Scan for the cell matching the given text and deliver its (X, Y) coordinate at center. 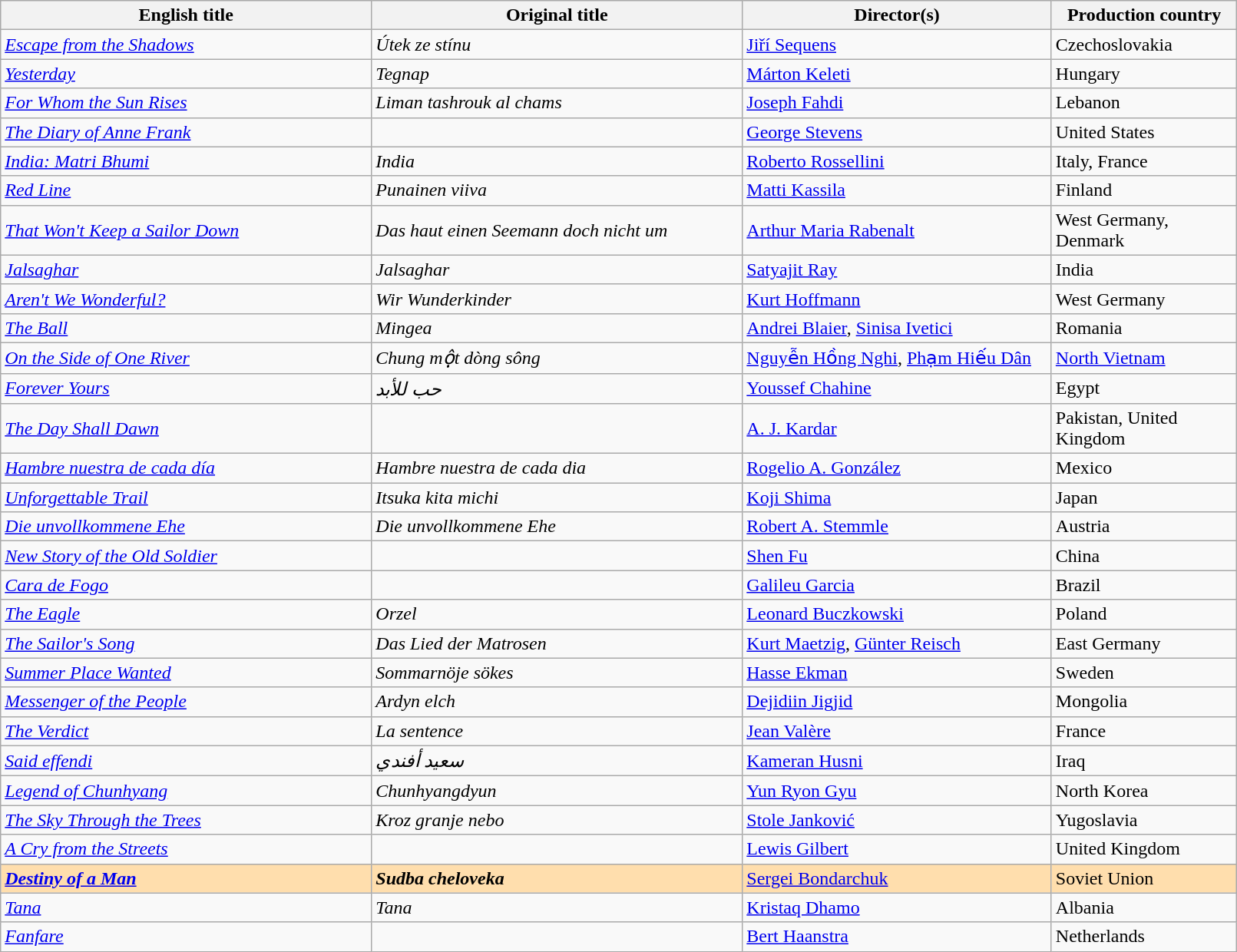
Bert Haanstra (897, 937)
Legend of Chunhyang (186, 791)
Poland (1144, 614)
Sudba cheloveka (557, 878)
Kroz granje nebo (557, 820)
China (1144, 556)
United States (1144, 132)
On the Side of One River (186, 358)
Kameran Husni (897, 761)
Shen Fu (897, 556)
Egypt (1144, 388)
George Stevens (897, 132)
Iraq (1144, 761)
English title (186, 15)
Unforgettable Trail (186, 497)
سعيد أفندي (557, 761)
Tegnap (557, 74)
Mexico (1144, 468)
Joseph Fahdi (897, 103)
Forever Yours (186, 388)
West Germany (1144, 299)
Austria (1144, 527)
The Day Shall Dawn (186, 428)
Cara de Fogo (186, 585)
Brazil (1144, 585)
Liman tashrouk al chams (557, 103)
The Diary of Anne Frank (186, 132)
Andrei Blaier, Sinisa Ivetici (897, 328)
Production country (1144, 15)
New Story of the Old Soldier (186, 556)
Hasse Ekman (897, 673)
Hambre nuestra de cada dia (557, 468)
East Germany (1144, 643)
West Germany, Denmark (1144, 230)
Satyajit Ray (897, 269)
Ardyn elch (557, 702)
The Sailor's Song (186, 643)
Útek ze stínu (557, 45)
Pakistan, United Kingdom (1144, 428)
United Kingdom (1144, 849)
Yun Ryon Gyu (897, 791)
Italy, France (1144, 161)
A. J. Kardar (897, 428)
Netherlands (1144, 937)
Dejidiin Jigjid (897, 702)
Fanfare (186, 937)
Japan (1144, 497)
Summer Place Wanted (186, 673)
Escape from the Shadows (186, 45)
Hambre nuestra de cada día (186, 468)
Robert A. Stemmle (897, 527)
Aren't We Wonderful? (186, 299)
Sommarnöje sökes (557, 673)
Czechoslovakia (1144, 45)
Leonard Buczkowski (897, 614)
Lebanon (1144, 103)
Sergei Bondarchuk (897, 878)
Messenger of the People (186, 702)
Lewis Gilbert (897, 849)
Itsuka kita michi (557, 497)
Roberto Rossellini (897, 161)
Yugoslavia (1144, 820)
Nguyễn Hồng Nghi, Phạm Hiếu Dân (897, 358)
Said effendi (186, 761)
France (1144, 731)
North Vietnam (1144, 358)
Chunhyangdyun (557, 791)
Yesterday (186, 74)
Arthur Maria Rabenalt (897, 230)
For Whom the Sun Rises (186, 103)
Márton Keleti (897, 74)
The Sky Through the Trees (186, 820)
The Verdict (186, 731)
Romania (1144, 328)
Soviet Union (1144, 878)
The Ball (186, 328)
Kurt Hoffmann (897, 299)
Wir Wunderkinder (557, 299)
Destiny of a Man (186, 878)
Mingea (557, 328)
India: Matri Bhumi (186, 161)
Sweden (1144, 673)
Mongolia (1144, 702)
Director(s) (897, 15)
Original title (557, 15)
Galileu Garcia (897, 585)
The Eagle (186, 614)
Punainen viiva (557, 190)
Kristaq Dhamo (897, 907)
حب للأبد (557, 388)
A Cry from the Streets (186, 849)
That Won't Keep a Sailor Down (186, 230)
Jean Valère (897, 731)
Das Lied der Matrosen (557, 643)
Chung một dòng sông (557, 358)
Youssef Chahine (897, 388)
Matti Kassila (897, 190)
Kurt Maetzig, Günter Reisch (897, 643)
Orzel (557, 614)
Red Line (186, 190)
North Korea (1144, 791)
Rogelio A. González (897, 468)
Jiří Sequens (897, 45)
Hungary (1144, 74)
Das haut einen Seemann doch nicht um (557, 230)
Stole Janković (897, 820)
Koji Shima (897, 497)
Albania (1144, 907)
Finland (1144, 190)
La sentence (557, 731)
